Detect which cell encompasses the target text, then output its (x, y) center coordinate. 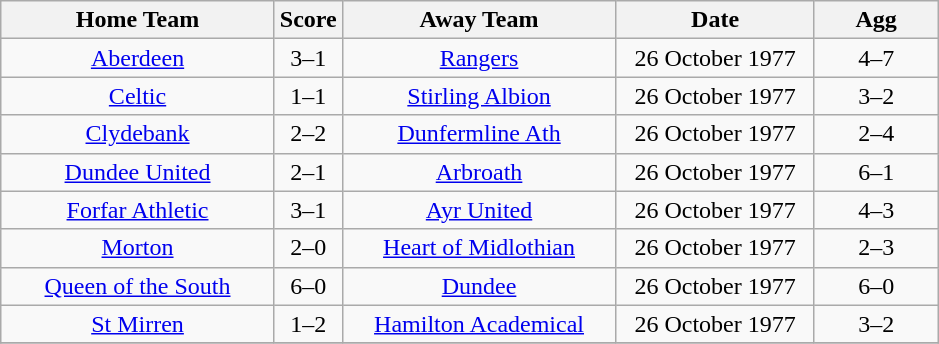
Score (308, 20)
Celtic (138, 96)
Hamilton Academical (479, 324)
2–1 (308, 172)
2–0 (308, 248)
Dundee United (138, 172)
Stirling Albion (479, 96)
Morton (138, 248)
Queen of the South (138, 286)
Arbroath (479, 172)
1–2 (308, 324)
Date (716, 20)
2–4 (876, 134)
Home Team (138, 20)
Agg (876, 20)
Dundee (479, 286)
4–3 (876, 210)
6–1 (876, 172)
Forfar Athletic (138, 210)
2–3 (876, 248)
Ayr United (479, 210)
Away Team (479, 20)
2–2 (308, 134)
Dunfermline Ath (479, 134)
1–1 (308, 96)
Clydebank (138, 134)
Rangers (479, 58)
St Mirren (138, 324)
4–7 (876, 58)
Aberdeen (138, 58)
Heart of Midlothian (479, 248)
